Detect which cell encompasses the target text, then output its (X, Y) center coordinate. 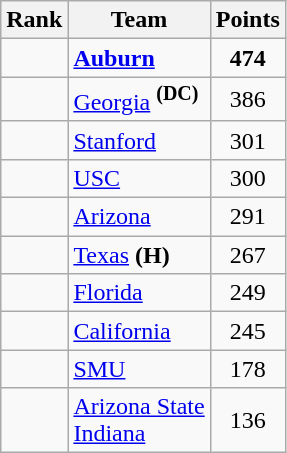
267 (248, 255)
Rank (34, 20)
Texas (H) (139, 255)
Auburn (139, 58)
386 (248, 100)
Points (248, 20)
301 (248, 140)
136 (248, 420)
Arizona (139, 217)
USC (139, 178)
291 (248, 217)
300 (248, 178)
Stanford (139, 140)
Arizona StateIndiana (139, 420)
474 (248, 58)
SMU (139, 369)
178 (248, 369)
249 (248, 293)
Team (139, 20)
Georgia (DC) (139, 100)
245 (248, 331)
Florida (139, 293)
California (139, 331)
